From the cell containing the given text, extract its center point as (X, Y) coordinate. 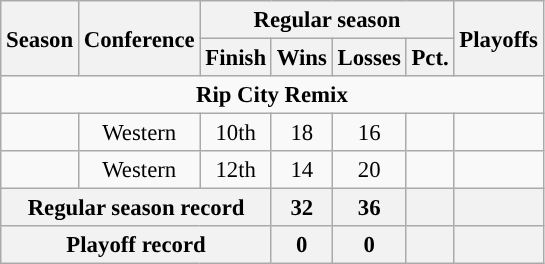
Finish (236, 58)
Regular season (327, 20)
10th (236, 133)
20 (369, 170)
Playoffs (498, 38)
Losses (369, 58)
Regular season record (136, 208)
18 (302, 133)
Playoff record (136, 245)
Season (40, 38)
32 (302, 208)
36 (369, 208)
Wins (302, 58)
14 (302, 170)
Pct. (430, 58)
Conference (139, 38)
16 (369, 133)
Rip City Remix (272, 95)
12th (236, 170)
